Capture the cell that displays the provided text and extract its [x, y] central coordinate. 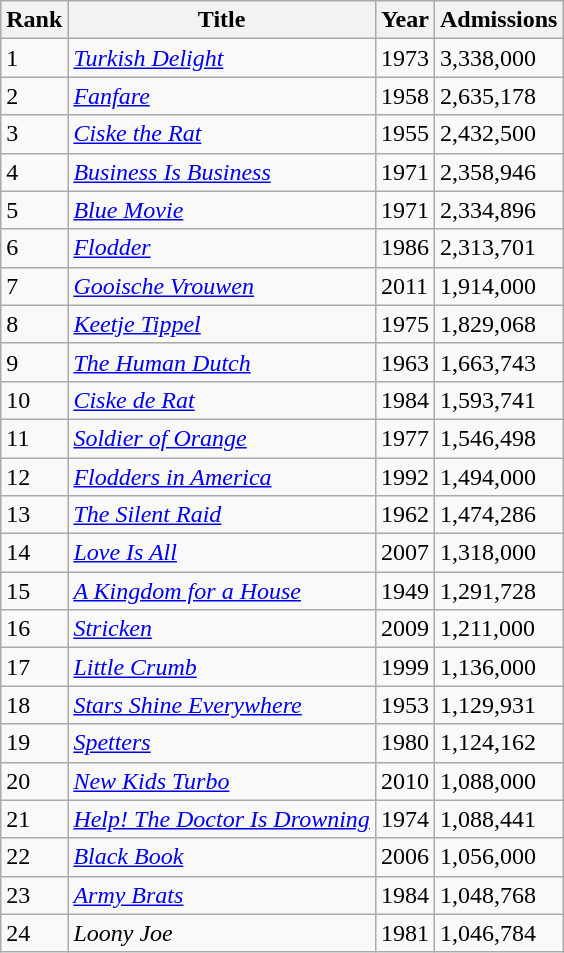
1981 [404, 933]
13 [34, 515]
3,338,000 [498, 58]
1,546,498 [498, 438]
24 [34, 933]
2,635,178 [498, 96]
1999 [404, 667]
1,829,068 [498, 324]
1973 [404, 58]
19 [34, 743]
18 [34, 705]
1,124,162 [498, 743]
22 [34, 857]
Title [222, 20]
Loony Joe [222, 933]
11 [34, 438]
Fanfare [222, 96]
Love Is All [222, 553]
Blue Movie [222, 210]
The Human Dutch [222, 362]
1,046,784 [498, 933]
1949 [404, 591]
Soldier of Orange [222, 438]
2006 [404, 857]
14 [34, 553]
12 [34, 477]
9 [34, 362]
Black Book [222, 857]
New Kids Turbo [222, 781]
Turkish Delight [222, 58]
16 [34, 629]
1977 [404, 438]
1,048,768 [498, 895]
Flodder [222, 248]
Gooische Vrouwen [222, 286]
1,211,000 [498, 629]
1,474,286 [498, 515]
1986 [404, 248]
8 [34, 324]
1,593,741 [498, 400]
1980 [404, 743]
7 [34, 286]
Ciske the Rat [222, 134]
15 [34, 591]
Spetters [222, 743]
1974 [404, 819]
2,313,701 [498, 248]
3 [34, 134]
Flodders in America [222, 477]
1,291,728 [498, 591]
4 [34, 172]
1963 [404, 362]
1992 [404, 477]
1,663,743 [498, 362]
The Silent Raid [222, 515]
1,494,000 [498, 477]
1,056,000 [498, 857]
Keetje Tippel [222, 324]
1,129,931 [498, 705]
2 [34, 96]
1962 [404, 515]
2,334,896 [498, 210]
2,432,500 [498, 134]
1,136,000 [498, 667]
Admissions [498, 20]
5 [34, 210]
2,358,946 [498, 172]
2009 [404, 629]
1958 [404, 96]
2007 [404, 553]
1,318,000 [498, 553]
17 [34, 667]
21 [34, 819]
20 [34, 781]
Ciske de Rat [222, 400]
Year [404, 20]
1,088,441 [498, 819]
1955 [404, 134]
2010 [404, 781]
A Kingdom for a House [222, 591]
23 [34, 895]
1,088,000 [498, 781]
10 [34, 400]
Business Is Business [222, 172]
1,914,000 [498, 286]
Rank [34, 20]
Help! The Doctor Is Drowning [222, 819]
Little Crumb [222, 667]
1975 [404, 324]
1 [34, 58]
Stars Shine Everywhere [222, 705]
6 [34, 248]
2011 [404, 286]
Stricken [222, 629]
Army Brats [222, 895]
1953 [404, 705]
